Locate the cell with the specified text and output its [x, y] center coordinate. 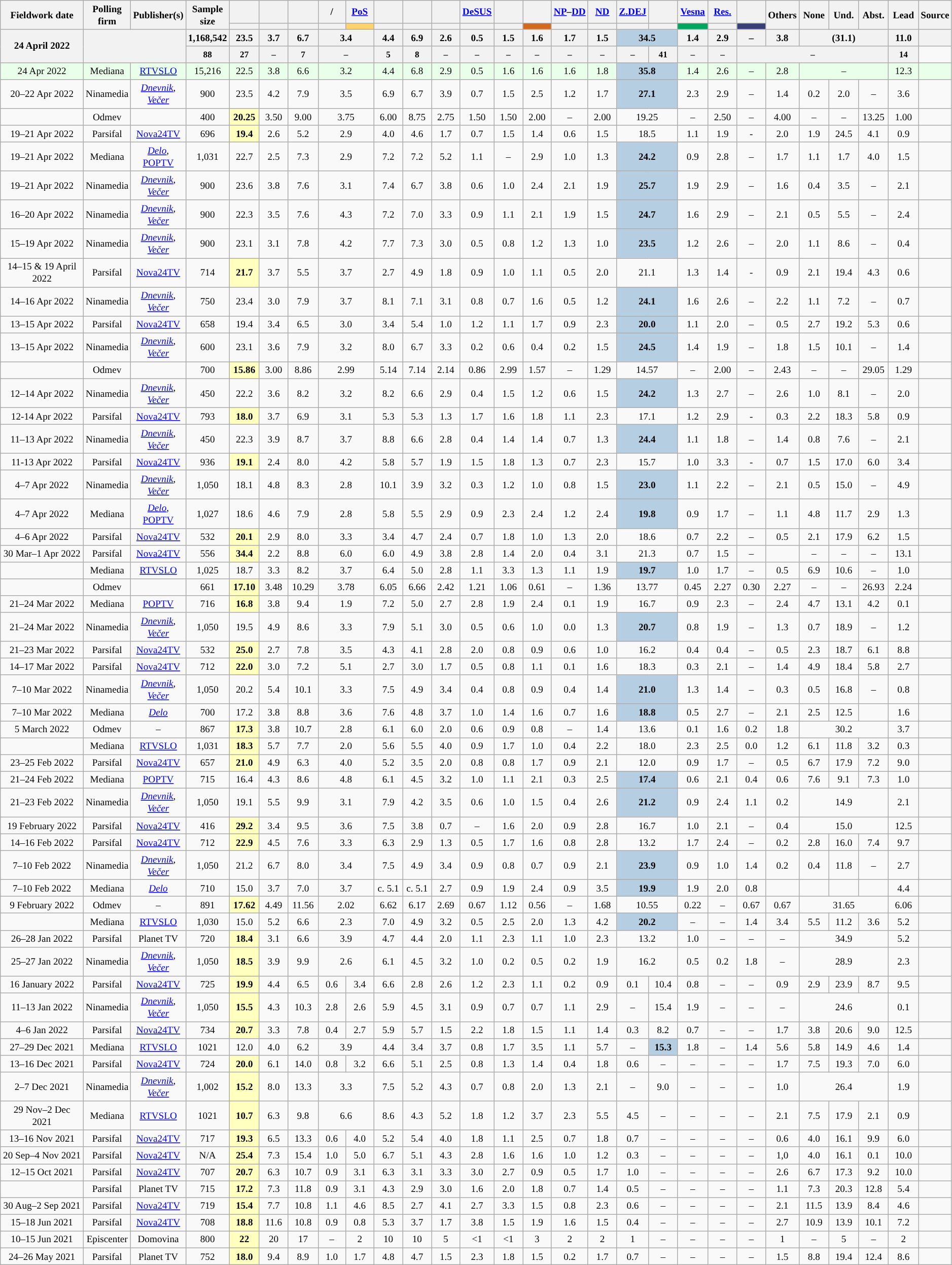
22.2 [244, 393]
14.0 [303, 1064]
14–16 Apr 2022 [42, 301]
14.57 [647, 370]
16.0 [843, 842]
10.29 [303, 587]
11–13 Apr 2022 [42, 438]
657 [207, 763]
12.8 [873, 1189]
1.68 [603, 905]
Und. [843, 15]
20 [274, 1239]
15.7 [647, 462]
23.4 [244, 301]
11.0 [904, 38]
717 [207, 1139]
0.30 [752, 587]
2–7 Dec 2021 [42, 1087]
9.8 [303, 1115]
0.45 [693, 587]
14–17 Mar 2022 [42, 667]
17.0 [843, 462]
18.1 [244, 485]
Others [783, 15]
7.1 [417, 301]
1.06 [508, 587]
22.0 [244, 667]
20–22 Apr 2022 [42, 93]
19.5 [244, 627]
750 [207, 301]
19.2 [843, 325]
19.7 [647, 570]
41 [663, 54]
None [814, 15]
23–25 Feb 2022 [42, 763]
867 [207, 729]
9.2 [873, 1172]
13.25 [873, 117]
9.7 [904, 842]
3.48 [274, 587]
11–13 Jan 2022 [42, 1007]
2.02 [346, 905]
556 [207, 553]
15.3 [663, 1047]
24.7 [647, 214]
Lead [904, 15]
6.8 [417, 71]
714 [207, 272]
10.3 [303, 1007]
20.3 [843, 1189]
24.4 [647, 438]
3.00 [274, 370]
9 February 2022 [42, 905]
4.49 [274, 905]
707 [207, 1172]
14–15 & 19 April 2022 [42, 272]
10–15 Jun 2021 [42, 1239]
24.6 [844, 1007]
6.17 [417, 905]
17.1 [647, 416]
1,030 [207, 921]
27 [244, 54]
18.9 [843, 627]
Abst. [873, 15]
1.00 [904, 117]
Source [935, 15]
0.22 [693, 905]
26–28 Jan 2022 [42, 939]
1,025 [207, 570]
19.25 [647, 117]
30 Aug–2 Sep 2021 [42, 1206]
22.9 [244, 842]
24.1 [647, 301]
400 [207, 117]
21.7 [244, 272]
34.4 [244, 553]
29.05 [873, 370]
5.14 [389, 370]
1.12 [508, 905]
719 [207, 1206]
2.75 [446, 117]
12-14 Apr 2022 [42, 416]
16.4 [244, 779]
Episcenter [107, 1239]
9.00 [303, 117]
25.0 [244, 649]
21.1 [647, 272]
8.5 [389, 1206]
13.77 [647, 587]
15–18 Jun 2021 [42, 1223]
23.0 [647, 485]
11.2 [843, 921]
15,216 [207, 71]
7 [303, 54]
2.14 [446, 370]
12–15 Oct 2021 [42, 1172]
7.14 [417, 370]
17.4 [647, 779]
0.61 [538, 587]
20.1 [244, 537]
22.5 [244, 71]
20 Sep–4 Nov 2021 [42, 1155]
1,0 [783, 1155]
24 Apr 2022 [42, 71]
25–27 Jan 2022 [42, 961]
3.78 [346, 587]
(31.1) [844, 38]
Polling firm [107, 15]
21–23 Feb 2022 [42, 803]
20.6 [843, 1030]
2.50 [722, 117]
11.5 [814, 1206]
3.75 [346, 117]
88 [207, 54]
6.62 [389, 905]
11.6 [274, 1223]
17 [303, 1239]
Fieldwork date [42, 15]
2.43 [783, 370]
5 March 2022 [42, 729]
4–6 Apr 2022 [42, 537]
12–14 Apr 2022 [42, 393]
25.7 [647, 186]
19 February 2022 [42, 825]
661 [207, 587]
31.65 [844, 905]
734 [207, 1030]
17.10 [244, 587]
24–26 May 2021 [42, 1256]
PoS [360, 12]
1,168,542 [207, 38]
6.05 [389, 587]
8 [417, 54]
600 [207, 347]
21–23 Mar 2022 [42, 649]
N/A [207, 1155]
2.42 [446, 587]
16–20 Apr 2022 [42, 214]
6.00 [389, 117]
1.57 [538, 370]
27–29 Dec 2021 [42, 1047]
25.4 [244, 1155]
696 [207, 134]
34.9 [844, 939]
NP–DD [570, 12]
8.9 [303, 1256]
21–24 Feb 2022 [42, 779]
15–19 Apr 2022 [42, 244]
26.93 [873, 587]
891 [207, 905]
8.86 [303, 370]
34.5 [647, 38]
8.75 [417, 117]
23.6 [244, 186]
725 [207, 984]
716 [207, 604]
10.4 [663, 984]
15.86 [244, 370]
724 [207, 1064]
0.86 [477, 370]
13.6 [647, 729]
10.55 [647, 905]
658 [207, 325]
6.66 [417, 587]
12.3 [904, 71]
30 Mar–1 Apr 2022 [42, 553]
11.56 [303, 905]
17.62 [244, 905]
24 April 2022 [42, 46]
26.4 [844, 1087]
12.4 [873, 1256]
11-13 Apr 2022 [42, 462]
3 [538, 1239]
1.21 [477, 587]
1.36 [603, 587]
Vesna [693, 12]
14 [904, 54]
6.4 [389, 570]
22 [244, 1239]
28.9 [844, 961]
14–16 Feb 2022 [42, 842]
13–16 Dec 2021 [42, 1064]
752 [207, 1256]
2.24 [904, 587]
416 [207, 825]
19.8 [647, 514]
10.6 [843, 570]
16 January 2022 [42, 984]
DeSUS [477, 12]
Res. [722, 12]
4–6 Jan 2022 [42, 1030]
1,002 [207, 1087]
0.56 [538, 905]
/ [332, 12]
15.5 [244, 1007]
8.3 [303, 485]
2.69 [446, 905]
29 Nov–2 Dec 2021 [42, 1115]
ND [603, 12]
710 [207, 888]
30.2 [844, 729]
Publisher(s) [158, 15]
9.1 [843, 779]
15.2 [244, 1087]
Z.DEJ [633, 12]
3.50 [274, 117]
800 [207, 1239]
Sample size [207, 15]
Domovina [158, 1239]
708 [207, 1223]
13–16 Nov 2021 [42, 1139]
11.7 [843, 514]
6.06 [904, 905]
27.1 [647, 93]
4.00 [783, 117]
20.25 [244, 117]
793 [207, 416]
1,027 [207, 514]
936 [207, 462]
21.3 [647, 553]
720 [207, 939]
35.8 [647, 71]
8.4 [873, 1206]
10.9 [814, 1223]
22.7 [244, 156]
29.2 [244, 825]
